Return (X, Y) of the center of cell containing provided text 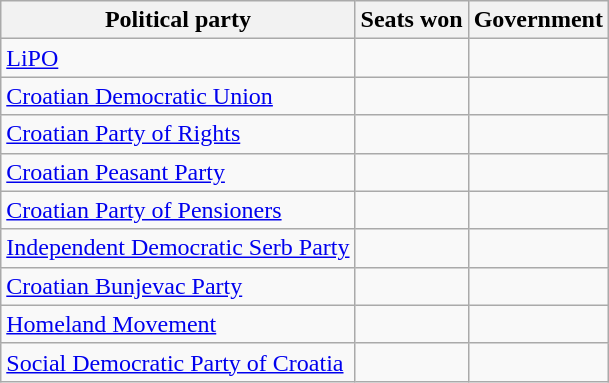
Government (538, 20)
Seats won (412, 20)
Croatian Bunjevac Party (178, 286)
LiPO (178, 58)
Homeland Movement (178, 324)
Political party (178, 20)
Croatian Party of Pensioners (178, 210)
Social Democratic Party of Croatia (178, 362)
Croatian Peasant Party (178, 172)
Croatian Democratic Union (178, 96)
Independent Democratic Serb Party (178, 248)
Croatian Party of Rights (178, 134)
